Return [x, y] of the center of cell containing provided text 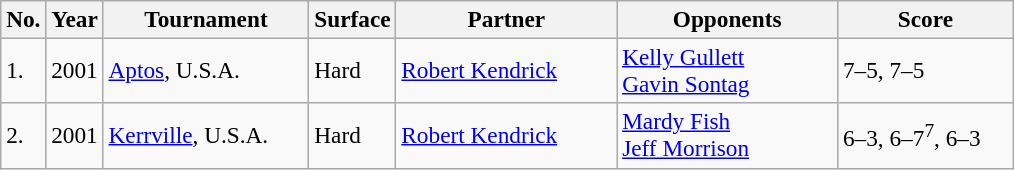
Tournament [206, 19]
Aptos, U.S.A. [206, 70]
6–3, 6–77, 6–3 [926, 136]
7–5, 7–5 [926, 70]
Partner [506, 19]
Score [926, 19]
1. [24, 70]
Mardy Fish Jeff Morrison [728, 136]
Year [74, 19]
Kerrville, U.S.A. [206, 136]
Kelly Gullett Gavin Sontag [728, 70]
Surface [352, 19]
2. [24, 136]
Opponents [728, 19]
No. [24, 19]
